Pinpoint the cell where the given text exists, returning its (x, y) midpoint coordinate. 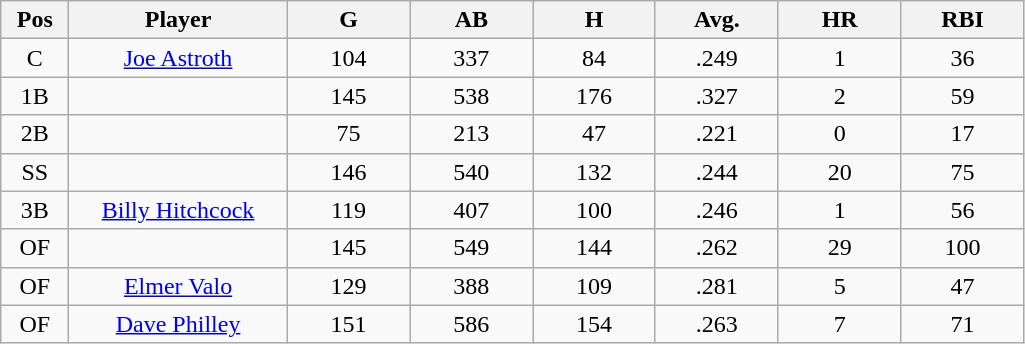
.221 (716, 134)
Elmer Valo (178, 286)
119 (348, 210)
538 (472, 96)
84 (594, 58)
2B (35, 134)
132 (594, 172)
7 (840, 324)
G (348, 20)
3B (35, 210)
154 (594, 324)
586 (472, 324)
Player (178, 20)
SS (35, 172)
.246 (716, 210)
Dave Philley (178, 324)
129 (348, 286)
RBI (962, 20)
36 (962, 58)
0 (840, 134)
.262 (716, 248)
.263 (716, 324)
.281 (716, 286)
C (35, 58)
Avg. (716, 20)
Joe Astroth (178, 58)
2 (840, 96)
71 (962, 324)
146 (348, 172)
151 (348, 324)
.249 (716, 58)
17 (962, 134)
59 (962, 96)
144 (594, 248)
56 (962, 210)
388 (472, 286)
HR (840, 20)
407 (472, 210)
AB (472, 20)
Pos (35, 20)
337 (472, 58)
213 (472, 134)
.244 (716, 172)
540 (472, 172)
29 (840, 248)
104 (348, 58)
H (594, 20)
176 (594, 96)
5 (840, 286)
20 (840, 172)
.327 (716, 96)
109 (594, 286)
549 (472, 248)
1B (35, 96)
Billy Hitchcock (178, 210)
